Provide the [x, y] coordinate of the cell's center where the given text is located.  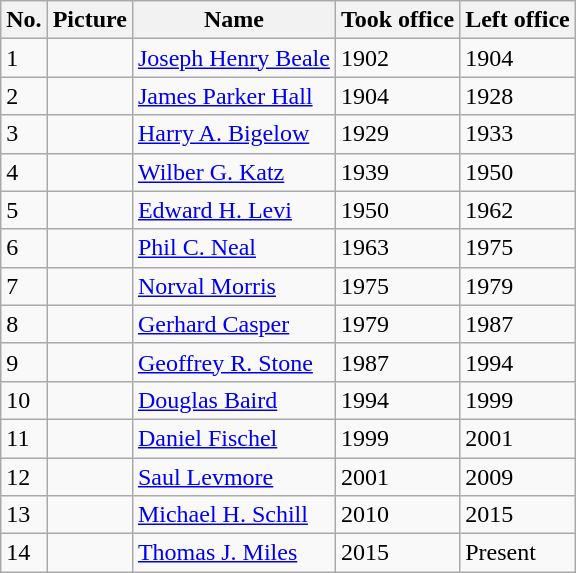
Wilber G. Katz [234, 172]
Norval Morris [234, 286]
13 [24, 515]
4 [24, 172]
1902 [397, 58]
1 [24, 58]
2009 [518, 477]
3 [24, 134]
Took office [397, 20]
1963 [397, 248]
Left office [518, 20]
8 [24, 324]
12 [24, 477]
Thomas J. Miles [234, 553]
1962 [518, 210]
Phil C. Neal [234, 248]
James Parker Hall [234, 96]
Joseph Henry Beale [234, 58]
1929 [397, 134]
11 [24, 438]
Michael H. Schill [234, 515]
2010 [397, 515]
Edward H. Levi [234, 210]
1928 [518, 96]
Present [518, 553]
6 [24, 248]
1933 [518, 134]
10 [24, 400]
5 [24, 210]
Name [234, 20]
Daniel Fischel [234, 438]
Saul Levmore [234, 477]
7 [24, 286]
No. [24, 20]
14 [24, 553]
2 [24, 96]
Gerhard Casper [234, 324]
Harry A. Bigelow [234, 134]
9 [24, 362]
Douglas Baird [234, 400]
Picture [90, 20]
Geoffrey R. Stone [234, 362]
1939 [397, 172]
